Scan for the cell matching the given text and deliver its [x, y] coordinate at center. 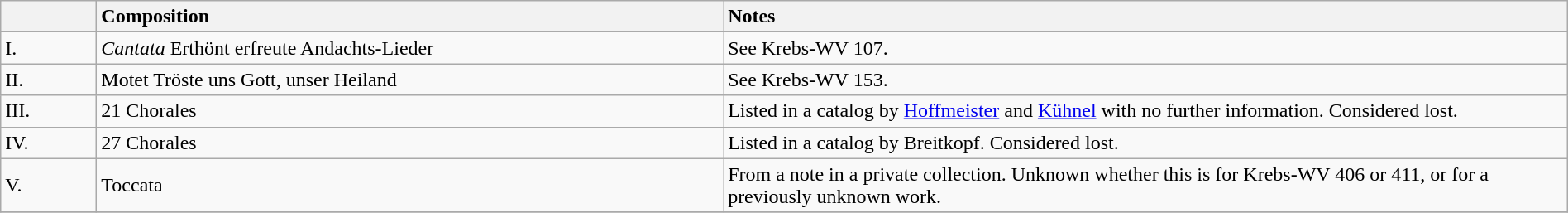
Toccata [410, 186]
From a note in a private collection. Unknown whether this is for Krebs-WV 406 or 411, or for a previously unknown work. [1146, 186]
III. [49, 111]
IV. [49, 143]
See Krebs-WV 153. [1146, 80]
V. [49, 186]
Listed in a catalog by Hoffmeister and Kühnel with no further information. Considered lost. [1146, 111]
21 Chorales [410, 111]
See Krebs-WV 107. [1146, 48]
Notes [1146, 17]
Cantata Erthönt erfreute Andachts-Lieder [410, 48]
I. [49, 48]
II. [49, 80]
Listed in a catalog by Breitkopf. Considered lost. [1146, 143]
Motet Tröste uns Gott, unser Heiland [410, 80]
Composition [410, 17]
27 Chorales [410, 143]
